Locate the cell with the specified text and output its [x, y] center coordinate. 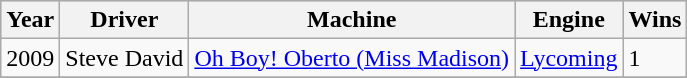
Engine [569, 20]
1 [655, 58]
Machine [352, 20]
Steve David [124, 58]
Driver [124, 20]
Wins [655, 20]
2009 [30, 58]
Year [30, 20]
Oh Boy! Oberto (Miss Madison) [352, 58]
Lycoming [569, 58]
